Return [X, Y] of the center of cell containing provided text 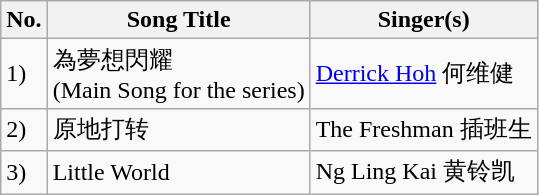
Derrick Hoh 何维健 [424, 74]
No. [24, 20]
The Freshman 插班生 [424, 130]
3) [24, 172]
1) [24, 74]
2) [24, 130]
Song Title [178, 20]
Singer(s) [424, 20]
Ng Ling Kai 黄铃凯 [424, 172]
Little World [178, 172]
原地打转 [178, 130]
為夢想閃耀 (Main Song for the series) [178, 74]
